For the text-containing cell, return its midpoint in [X, Y] coordinate format. 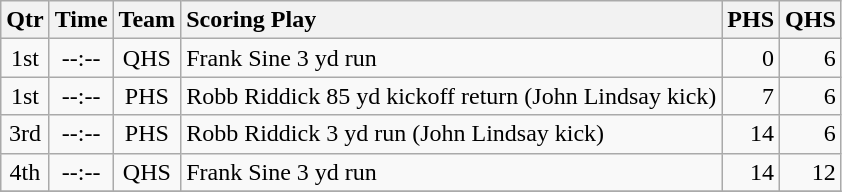
Robb Riddick 3 yd run (John Lindsay kick) [452, 134]
12 [811, 172]
Team [147, 20]
Robb Riddick 85 yd kickoff return (John Lindsay kick) [452, 96]
Scoring Play [452, 20]
7 [751, 96]
3rd [25, 134]
Qtr [25, 20]
Time [81, 20]
0 [751, 58]
4th [25, 172]
